Scan for the cell matching the given text and deliver its (x, y) coordinate at center. 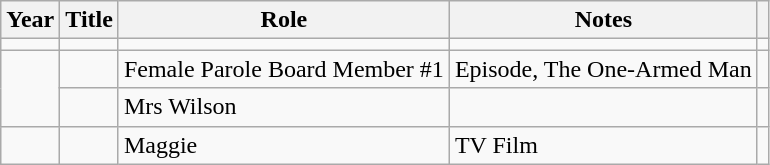
TV Film (603, 145)
Maggie (284, 145)
Notes (603, 20)
Mrs Wilson (284, 107)
Title (90, 20)
Role (284, 20)
Episode, The One-Armed Man (603, 69)
Female Parole Board Member #1 (284, 69)
Year (30, 20)
